Return (x, y) of the center of cell containing provided text 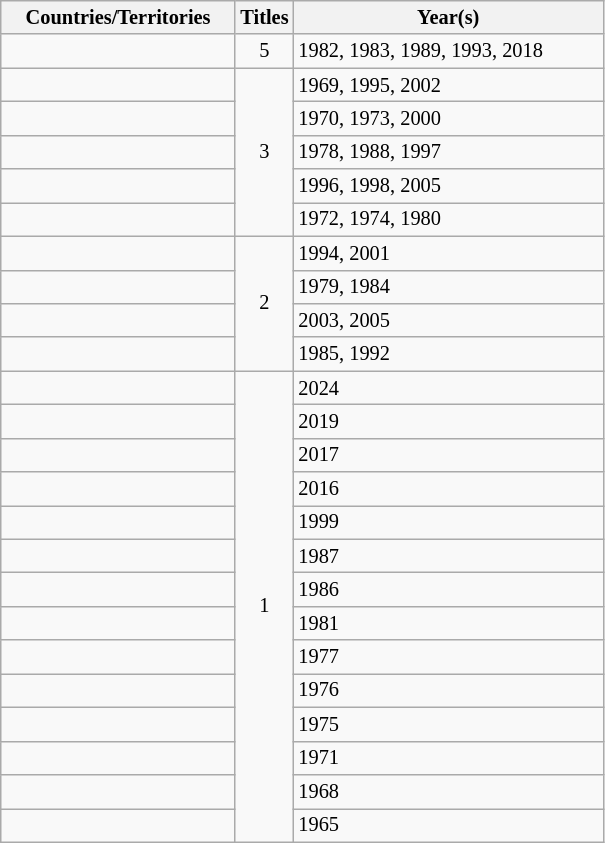
1978, 1988, 1997 (448, 152)
3 (264, 152)
2003, 2005 (448, 320)
1986 (448, 589)
1979, 1984 (448, 287)
Countries/Territories (118, 17)
2016 (448, 489)
1987 (448, 556)
Year(s) (448, 17)
Titles (264, 17)
1 (264, 606)
1965 (448, 825)
1985, 1992 (448, 354)
1969, 1995, 2002 (448, 85)
1975 (448, 724)
1972, 1974, 1980 (448, 219)
1970, 1973, 2000 (448, 118)
1971 (448, 758)
1977 (448, 657)
1976 (448, 690)
2024 (448, 388)
1996, 1998, 2005 (448, 186)
2019 (448, 421)
2017 (448, 455)
2 (264, 304)
1994, 2001 (448, 253)
1999 (448, 522)
1982, 1983, 1989, 1993, 2018 (448, 51)
1981 (448, 623)
5 (264, 51)
1968 (448, 791)
